From the cell containing the given text, extract its center point as (x, y) coordinate. 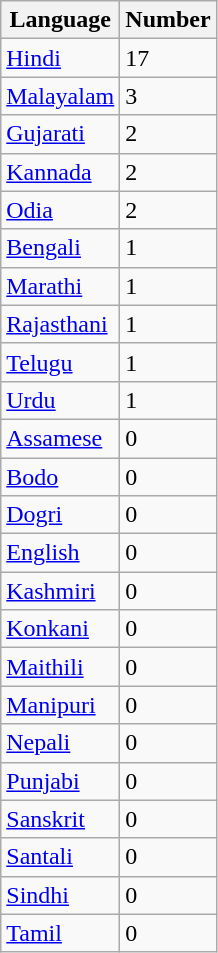
Number (168, 20)
Dogri (60, 515)
Bengali (60, 248)
Sanskrit (60, 819)
Kannada (60, 172)
Hindi (60, 58)
Assamese (60, 438)
Maithili (60, 667)
Tamil (60, 933)
Marathi (60, 286)
Kashmiri (60, 591)
Bodo (60, 477)
Language (60, 20)
3 (168, 96)
Urdu (60, 400)
Sindhi (60, 895)
Malayalam (60, 96)
Santali (60, 857)
17 (168, 58)
Punjabi (60, 781)
Gujarati (60, 134)
Nepali (60, 743)
Konkani (60, 629)
Telugu (60, 362)
English (60, 553)
Rajasthani (60, 324)
Manipuri (60, 705)
Odia (60, 210)
